Capture the cell that displays the provided text and extract its [X, Y] central coordinate. 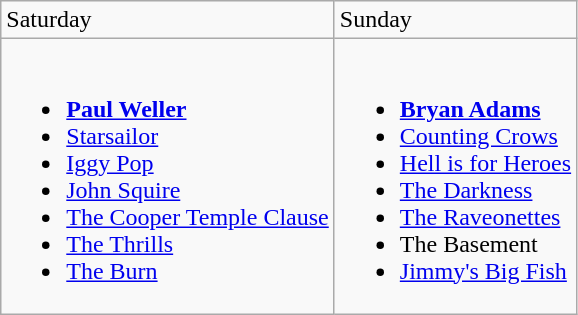
Sunday [455, 20]
Saturday [168, 20]
Bryan AdamsCounting CrowsHell is for HeroesThe DarknessThe RaveonettesThe BasementJimmy's Big Fish [455, 176]
Paul WellerStarsailorIggy PopJohn SquireThe Cooper Temple ClauseThe ThrillsThe Burn [168, 176]
